Search for the cell housing the specified text and yield its [X, Y] center coordinate. 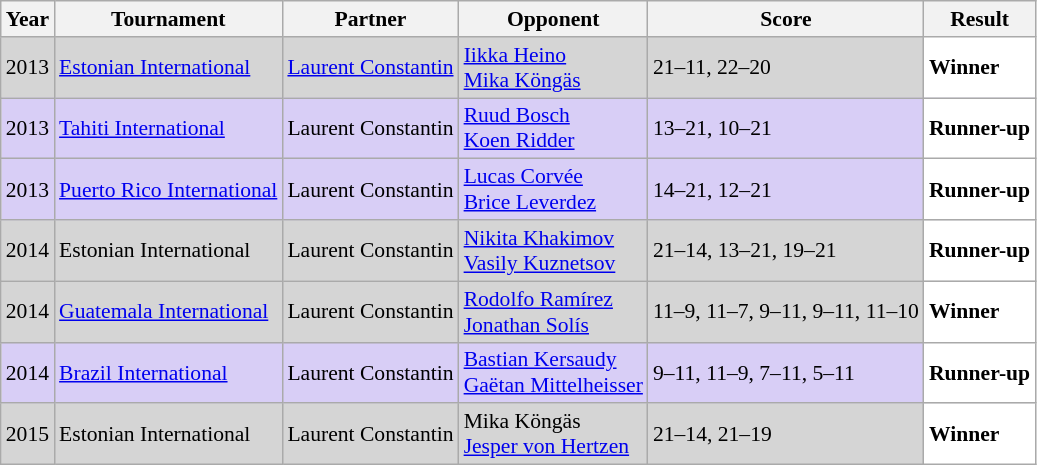
Brazil International [168, 372]
11–9, 11–7, 9–11, 9–11, 11–10 [786, 312]
Bastian Kersaudy Gaëtan Mittelheisser [554, 372]
Tahiti International [168, 128]
Mika Köngäs Jesper von Hertzen [554, 434]
13–21, 10–21 [786, 128]
Nikita Khakimov Vasily Kuznetsov [554, 250]
14–21, 12–21 [786, 190]
Puerto Rico International [168, 190]
Ruud Bosch Koen Ridder [554, 128]
Lucas Corvée Brice Leverdez [554, 190]
9–11, 11–9, 7–11, 5–11 [786, 372]
Score [786, 19]
Tournament [168, 19]
21–14, 13–21, 19–21 [786, 250]
2015 [28, 434]
21–14, 21–19 [786, 434]
21–11, 22–20 [786, 68]
Iikka Heino Mika Köngäs [554, 68]
Opponent [554, 19]
Guatemala International [168, 312]
Rodolfo Ramírez Jonathan Solís [554, 312]
Year [28, 19]
Partner [370, 19]
Result [980, 19]
